Output the (X, Y) coordinate of the center of the cell containing the given text.  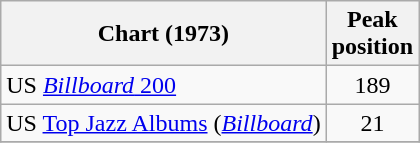
189 (372, 85)
US Top Jazz Albums (Billboard) (164, 123)
Chart (1973) (164, 34)
US Billboard 200 (164, 85)
Peakposition (372, 34)
21 (372, 123)
